From the cell containing the given text, extract its center point as [x, y] coordinate. 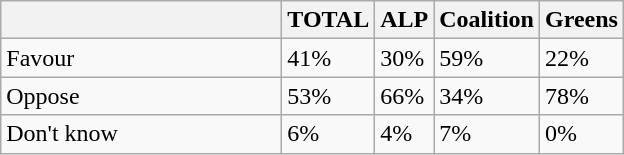
0% [582, 134]
66% [404, 96]
78% [582, 96]
Oppose [142, 96]
6% [328, 134]
30% [404, 58]
41% [328, 58]
34% [487, 96]
TOTAL [328, 20]
22% [582, 58]
Favour [142, 58]
Greens [582, 20]
Don't know [142, 134]
53% [328, 96]
59% [487, 58]
Coalition [487, 20]
7% [487, 134]
4% [404, 134]
ALP [404, 20]
